Find where the given text appears and provide that cell's center as (X, Y) coordinate. 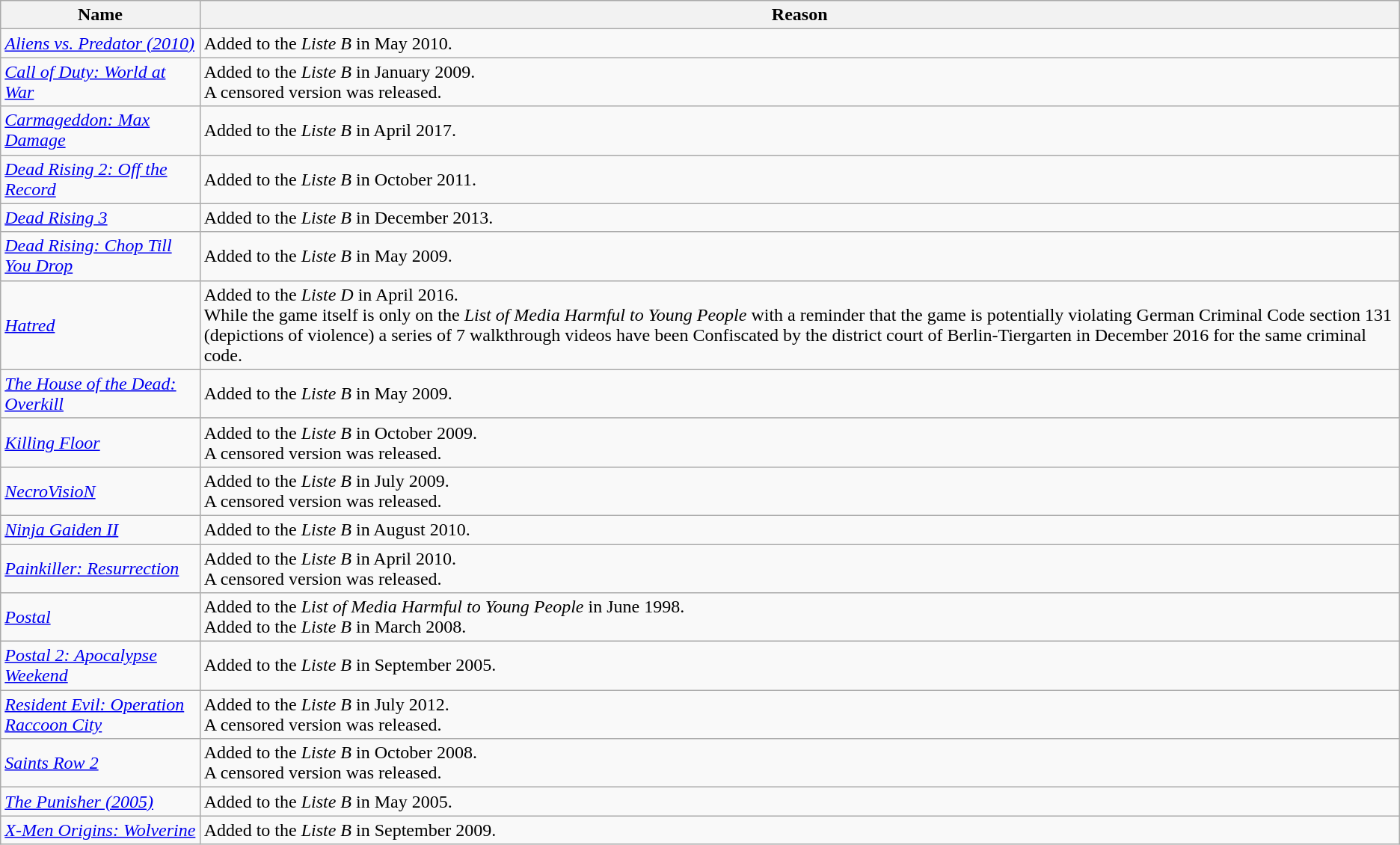
Added to the Liste B in September 2009. (799, 830)
Added to the Liste B in April 2010.A censored version was released. (799, 568)
Dead Rising 3 (100, 218)
Postal 2: Apocalypse Weekend (100, 666)
Aliens vs. Predator (2010) (100, 43)
Call of Duty: World at War (100, 82)
Name (100, 15)
Added to the Liste B in October 2009.A censored version was released. (799, 443)
Added to the Liste B in September 2005. (799, 666)
Dead Rising 2: Off the Record (100, 179)
Added to the Liste B in July 2012.A censored version was released. (799, 715)
X-Men Origins: Wolverine (100, 830)
Painkiller: Resurrection (100, 568)
Killing Floor (100, 443)
The Punisher (2005) (100, 802)
Added to the Liste B in May 2010. (799, 43)
Added to the Liste B in December 2013. (799, 218)
Added to the Liste B in May 2005. (799, 802)
Added to the Liste B in October 2011. (799, 179)
Hatred (100, 325)
Added to the Liste B in October 2008.A censored version was released. (799, 763)
Ninja Gaiden II (100, 529)
Carmageddon: Max Damage (100, 130)
Added to the Liste B in August 2010. (799, 529)
Reason (799, 15)
Added to the List of Media Harmful to Young People in June 1998.Added to the Liste B in March 2008. (799, 618)
Saints Row 2 (100, 763)
Added to the Liste B in July 2009.A censored version was released. (799, 491)
Added to the Liste B in January 2009.A censored version was released. (799, 82)
Postal (100, 618)
The House of the Dead: Overkill (100, 393)
Added to the Liste B in April 2017. (799, 130)
Resident Evil: Operation Raccoon City (100, 715)
NecroVisioN (100, 491)
Dead Rising: Chop Till You Drop (100, 256)
